Determine the (X, Y) coordinate at the center of the cell enclosing the given text.  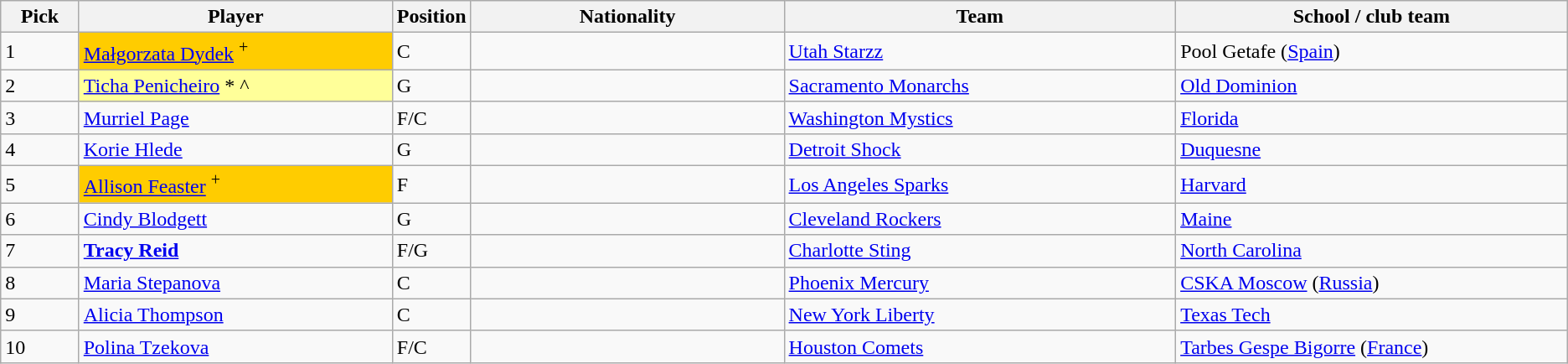
Małgorzata Dydek + (235, 52)
Sacramento Monarchs (980, 86)
Phoenix Mercury (980, 283)
Pick (40, 17)
CSKA Moscow (Russia) (1372, 283)
10 (40, 346)
Cindy Blodgett (235, 219)
New York Liberty (980, 315)
Alicia Thompson (235, 315)
Korie Hlede (235, 149)
Allison Feaster + (235, 185)
3 (40, 117)
F (431, 185)
F/G (431, 251)
7 (40, 251)
Charlotte Sting (980, 251)
6 (40, 219)
Harvard (1372, 185)
Maine (1372, 219)
North Carolina (1372, 251)
Pool Getafe (Spain) (1372, 52)
Washington Mystics (980, 117)
Position (431, 17)
Nationality (627, 17)
1 (40, 52)
9 (40, 315)
Utah Starzz (980, 52)
5 (40, 185)
Tracy Reid (235, 251)
Cleveland Rockers (980, 219)
Detroit Shock (980, 149)
2 (40, 86)
8 (40, 283)
Team (980, 17)
Maria Stepanova (235, 283)
Florida (1372, 117)
4 (40, 149)
Tarbes Gespe Bigorre (France) (1372, 346)
Houston Comets (980, 346)
Player (235, 17)
Duquesne (1372, 149)
Ticha Penicheiro * ^ (235, 86)
School / club team (1372, 17)
Texas Tech (1372, 315)
Polina Tzekova (235, 346)
Old Dominion (1372, 86)
Murriel Page (235, 117)
Los Angeles Sparks (980, 185)
